From the cell containing the given text, extract its center point as [x, y] coordinate. 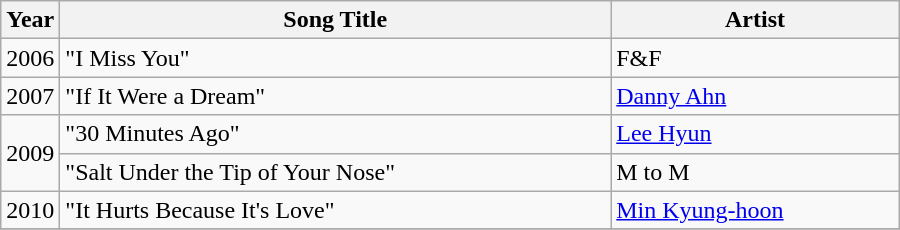
"Salt Under the Tip of Your Nose" [336, 172]
2006 [30, 58]
"30 Minutes Ago" [336, 134]
2009 [30, 153]
2007 [30, 96]
F&F [756, 58]
Artist [756, 20]
Min Kyung-hoon [756, 210]
Danny Ahn [756, 96]
Year [30, 20]
"I Miss You" [336, 58]
Lee Hyun [756, 134]
2010 [30, 210]
M to M [756, 172]
"It Hurts Because It's Love" [336, 210]
Song Title [336, 20]
"If It Were a Dream" [336, 96]
